Return (x, y) of the center of cell containing provided text 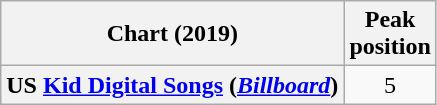
Chart (2019) (172, 34)
Peakposition (390, 34)
5 (390, 85)
US Kid Digital Songs (Billboard) (172, 85)
